Find where the given text appears and provide that cell's center as (x, y) coordinate. 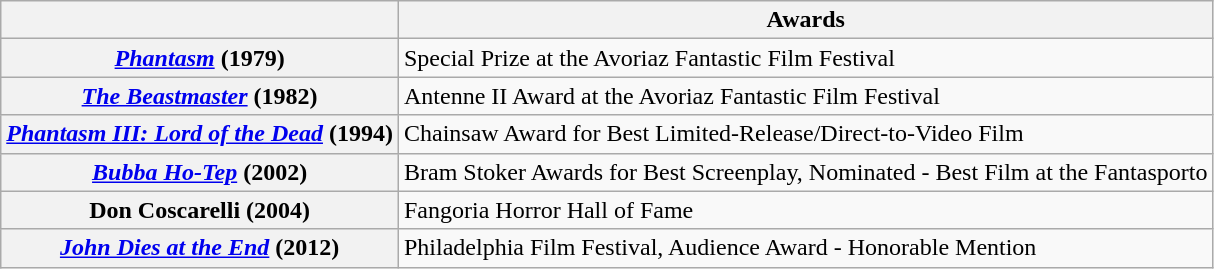
Fangoria Horror Hall of Fame (805, 210)
John Dies at the End (2012) (200, 248)
Phantasm III: Lord of the Dead (1994) (200, 134)
Phantasm (1979) (200, 58)
Special Prize at the Avoriaz Fantastic Film Festival (805, 58)
Philadelphia Film Festival, Audience Award - Honorable Mention (805, 248)
Bubba Ho-Tep (2002) (200, 172)
Awards (805, 20)
Bram Stoker Awards for Best Screenplay, Nominated - Best Film at the Fantasporto (805, 172)
Antenne II Award at the Avoriaz Fantastic Film Festival (805, 96)
Chainsaw Award for Best Limited-Release/Direct-to-Video Film (805, 134)
The Beastmaster (1982) (200, 96)
Don Coscarelli (2004) (200, 210)
